Pinpoint the cell where the given text exists, returning its [X, Y] midpoint coordinate. 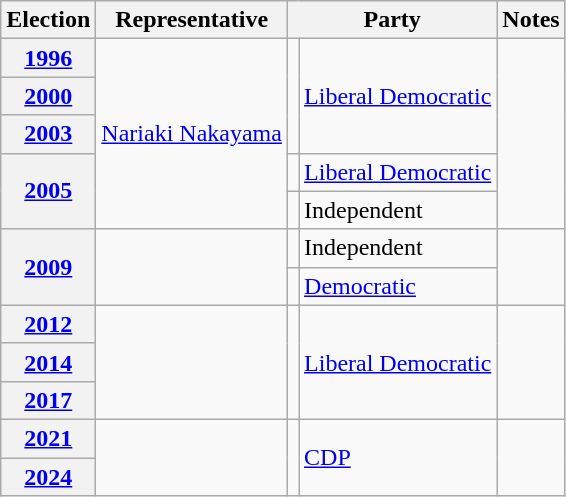
2017 [48, 400]
2012 [48, 324]
2000 [48, 96]
Representative [192, 20]
Party [392, 20]
2009 [48, 267]
Notes [531, 20]
2014 [48, 362]
Democratic [398, 286]
2024 [48, 477]
CDP [398, 457]
Nariaki Nakayama [192, 134]
2005 [48, 191]
Election [48, 20]
1996 [48, 58]
2021 [48, 438]
2003 [48, 134]
